Scan for the cell matching the given text and deliver its [x, y] coordinate at center. 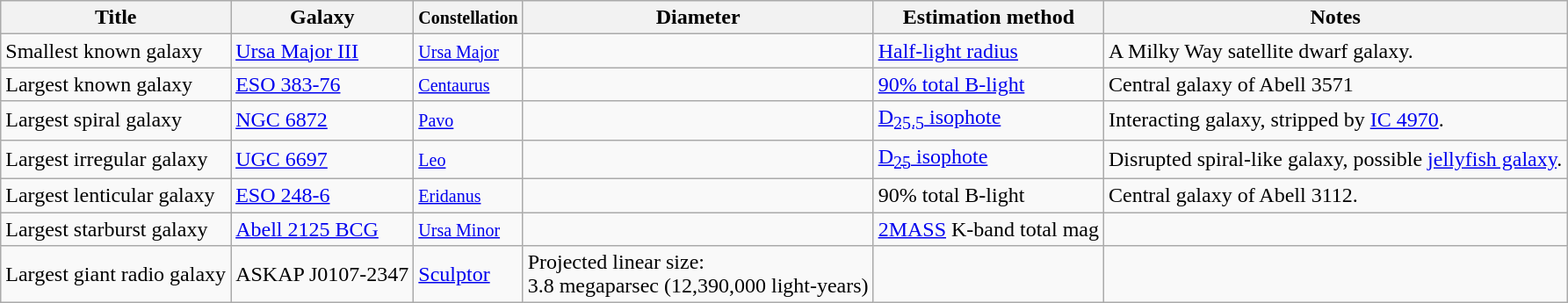
Largest known galaxy [116, 84]
Ursa Minor [468, 229]
Diameter [697, 18]
Ursa Major [468, 51]
Projected linear size:3.8 megaparsec (12,390,000 light-years) [697, 274]
Abell 2125 BCG [322, 229]
Sculptor [468, 274]
Interacting galaxy, stripped by IC 4970. [1335, 120]
D25.5 isophote [988, 120]
ESO 248-6 [322, 196]
Title [116, 18]
Ursa Major III [322, 51]
D25 isophote [988, 159]
Largest giant radio galaxy [116, 274]
Pavo [468, 120]
Largest spiral galaxy [116, 120]
NGC 6872 [322, 120]
ESO 383-76 [322, 84]
Notes [1335, 18]
Central galaxy of Abell 3112. [1335, 196]
Smallest known galaxy [116, 51]
UGC 6697 [322, 159]
2MASS K-band total mag [988, 229]
Largest starburst galaxy [116, 229]
Centaurus [468, 84]
Estimation method [988, 18]
Galaxy [322, 18]
Leo [468, 159]
ASKAP J0107-2347 [322, 274]
Largest lenticular galaxy [116, 196]
Half-light radius [988, 51]
Disrupted spiral-like galaxy, possible jellyfish galaxy. [1335, 159]
Constellation [468, 18]
A Milky Way satellite dwarf galaxy. [1335, 51]
Central galaxy of Abell 3571 [1335, 84]
Largest irregular galaxy [116, 159]
Eridanus [468, 196]
